For the text-containing cell, return its midpoint in [X, Y] coordinate format. 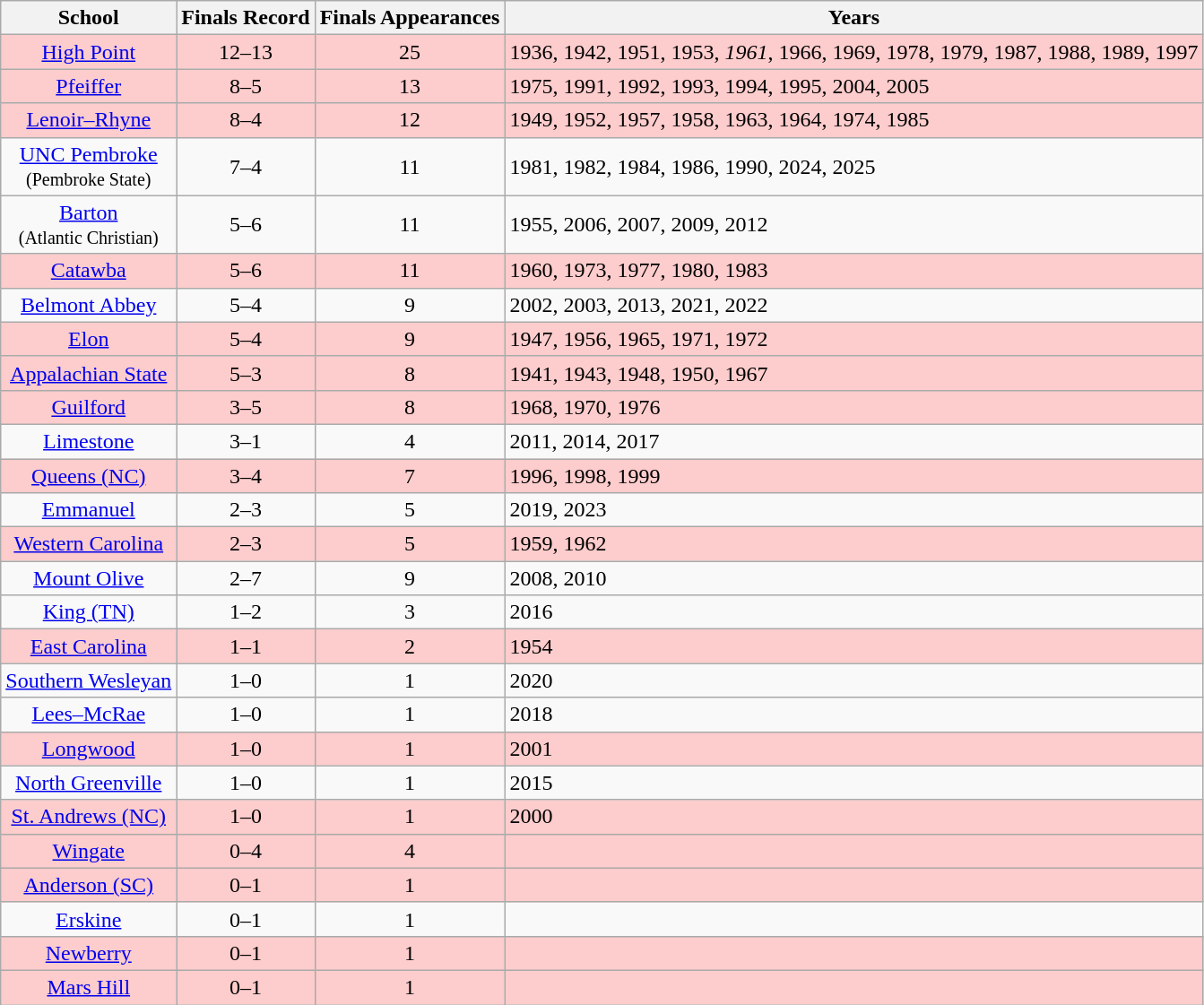
1–2 [246, 612]
High Point [89, 52]
Mars Hill [89, 987]
1947, 1956, 1965, 1971, 1972 [853, 339]
Wingate [89, 851]
Emmanuel [89, 510]
Erskine [89, 919]
UNC Pembroke(Pembroke State) [89, 167]
East Carolina [89, 646]
School [89, 18]
8–5 [246, 86]
Belmont Abbey [89, 305]
12 [410, 120]
Newberry [89, 953]
Appalachian State [89, 373]
Barton(Atlantic Christian) [89, 224]
1959, 1962 [853, 544]
Pfeiffer [89, 86]
2002, 2003, 2013, 2021, 2022 [853, 305]
Longwood [89, 749]
5–3 [246, 373]
3–5 [246, 407]
1941, 1943, 1948, 1950, 1967 [853, 373]
Queens (NC) [89, 476]
2020 [853, 680]
1968, 1970, 1976 [853, 407]
Lees–McRae [89, 715]
Southern Wesleyan [89, 680]
Guilford [89, 407]
2000 [853, 817]
2019, 2023 [853, 510]
Western Carolina [89, 544]
7 [410, 476]
3 [410, 612]
1975, 1991, 1992, 1993, 1994, 1995, 2004, 2005 [853, 86]
2018 [853, 715]
1960, 1973, 1977, 1980, 1983 [853, 271]
8–4 [246, 120]
1949, 1952, 1957, 1958, 1963, 1964, 1974, 1985 [853, 120]
2015 [853, 783]
1936, 1942, 1951, 1953, 1961, 1966, 1969, 1978, 1979, 1987, 1988, 1989, 1997 [853, 52]
St. Andrews (NC) [89, 817]
Anderson (SC) [89, 885]
3–4 [246, 476]
Finals Appearances [410, 18]
1955, 2006, 2007, 2009, 2012 [853, 224]
Mount Olive [89, 578]
North Greenville [89, 783]
2008, 2010 [853, 578]
2 [410, 646]
2016 [853, 612]
King (TN) [89, 612]
Elon [89, 339]
1996, 1998, 1999 [853, 476]
Years [853, 18]
0–4 [246, 851]
3–1 [246, 441]
2011, 2014, 2017 [853, 441]
13 [410, 86]
2–7 [246, 578]
7–4 [246, 167]
Catawba [89, 271]
Lenoir–Rhyne [89, 120]
Finals Record [246, 18]
Limestone [89, 441]
1–1 [246, 646]
1954 [853, 646]
2001 [853, 749]
25 [410, 52]
12–13 [246, 52]
1981, 1982, 1984, 1986, 1990, 2024, 2025 [853, 167]
